Output the [X, Y] coordinate of the center of the cell containing the given text.  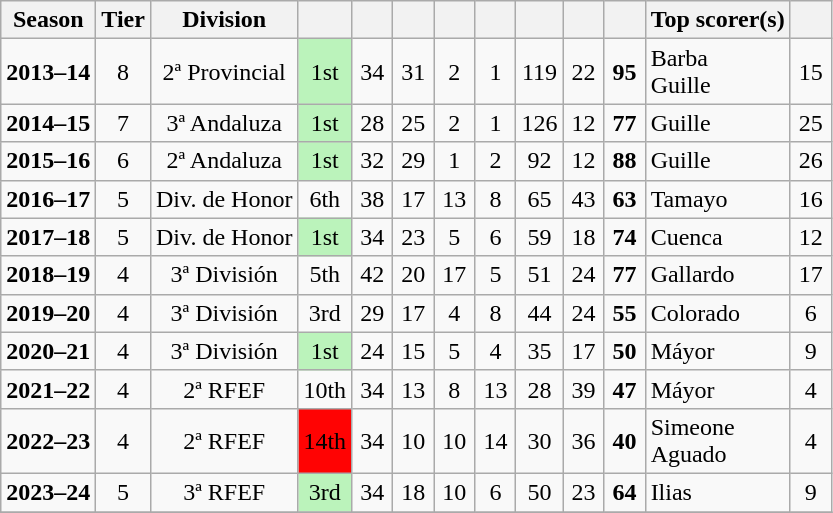
2022–23 [48, 440]
119 [540, 72]
2023–24 [48, 492]
2016–17 [48, 199]
5th [325, 275]
2013–14 [48, 72]
47 [624, 389]
55 [624, 313]
59 [540, 237]
Division [224, 20]
30 [540, 440]
7 [124, 123]
Cuenca [718, 237]
35 [540, 351]
32 [372, 161]
40 [624, 440]
16 [810, 199]
22 [584, 72]
Top scorer(s) [718, 20]
2021–22 [48, 389]
88 [624, 161]
3ª RFEF [224, 492]
42 [372, 275]
2017–18 [48, 237]
Tamayo [718, 199]
14th [325, 440]
65 [540, 199]
26 [810, 161]
Colorado [718, 313]
2018–19 [48, 275]
126 [540, 123]
Gallardo [718, 275]
20 [414, 275]
SimeoneAguado [718, 440]
Ilias [718, 492]
14 [496, 440]
Tier [124, 20]
2ª Provincial [224, 72]
38 [372, 199]
43 [584, 199]
64 [624, 492]
74 [624, 237]
92 [540, 161]
10th [325, 389]
95 [624, 72]
31 [414, 72]
2019–20 [48, 313]
Season [48, 20]
2014–15 [48, 123]
3ª Andaluza [224, 123]
39 [584, 389]
BarbaGuille [718, 72]
6th [325, 199]
2ª Andaluza [224, 161]
2015–16 [48, 161]
63 [624, 199]
2020–21 [48, 351]
51 [540, 275]
36 [584, 440]
44 [540, 313]
